Provide the [x, y] coordinate of the cell's center where the given text is located.  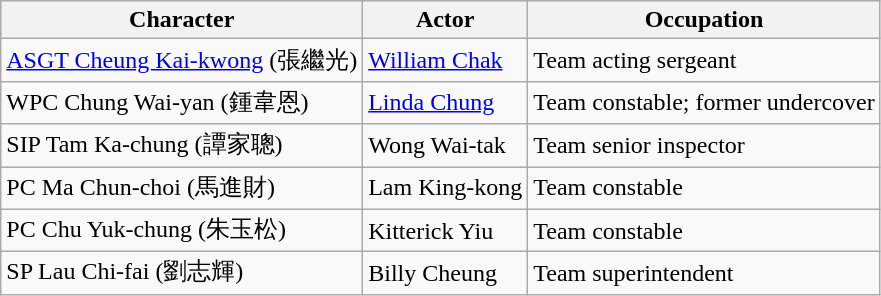
Character [182, 20]
Team constable; former undercover [704, 102]
PC Chu Yuk-chung (朱玉松) [182, 230]
Linda Chung [446, 102]
ASGT Cheung Kai-kwong (張繼光) [182, 60]
Team superintendent [704, 274]
Actor [446, 20]
PC Ma Chun-choi (馬進財) [182, 188]
SIP Tam Ka-chung (譚家聰) [182, 146]
Lam King-kong [446, 188]
Team acting sergeant [704, 60]
WPC Chung Wai-yan (鍾韋恩) [182, 102]
William Chak [446, 60]
Occupation [704, 20]
Wong Wai-tak [446, 146]
Kitterick Yiu [446, 230]
SP Lau Chi-fai (劉志輝) [182, 274]
Billy Cheung [446, 274]
Team senior inspector [704, 146]
